Pinpoint the cell where the given text exists, returning its (x, y) midpoint coordinate. 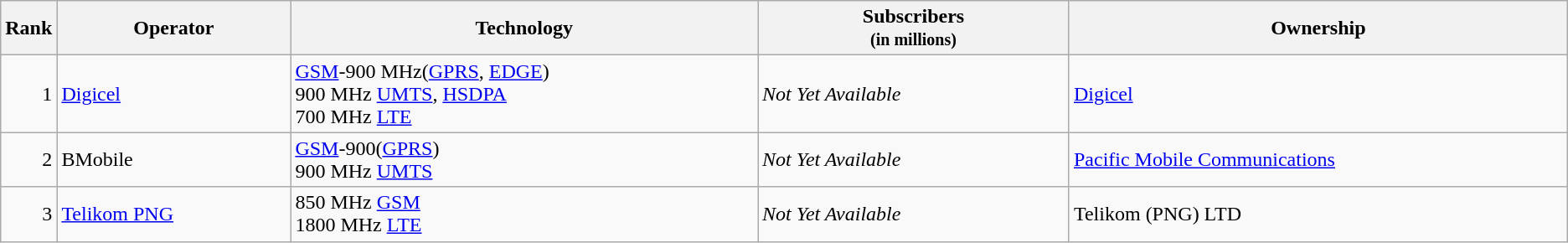
Pacific Mobile Communications (1318, 159)
2 (28, 159)
Ownership (1318, 28)
GSM-900(GPRS)900 MHz UMTS (524, 159)
Telikom (PNG) LTD (1318, 215)
BMobile (174, 159)
Rank (28, 28)
Technology (524, 28)
3 (28, 215)
GSM-900 MHz(GPRS, EDGE)900 MHz UMTS, HSDPA700 MHz LTE (524, 94)
Operator (174, 28)
1 (28, 94)
Telikom PNG (174, 215)
Subscribers(in millions) (914, 28)
850 MHz GSM1800 MHz LTE (524, 215)
